Return the [X, Y] coordinate for the center point of the cell that contains the specified text.  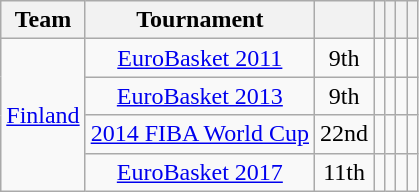
2014 FIBA World Cup [200, 134]
EuroBasket 2013 [200, 96]
11th [344, 172]
22nd [344, 134]
Tournament [200, 20]
EuroBasket 2011 [200, 58]
Team [43, 20]
Finland [43, 115]
EuroBasket 2017 [200, 172]
